Locate the cell with the specified text and output its [x, y] center coordinate. 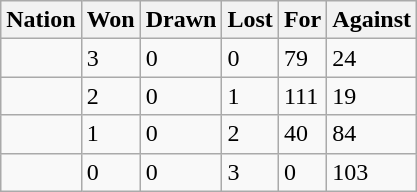
24 [372, 58]
40 [302, 134]
Lost [250, 20]
103 [372, 172]
Against [372, 20]
Drawn [181, 20]
Won [110, 20]
For [302, 20]
79 [302, 58]
84 [372, 134]
19 [372, 96]
111 [302, 96]
Nation [41, 20]
